Pinpoint the cell where the given text exists, returning its [X, Y] midpoint coordinate. 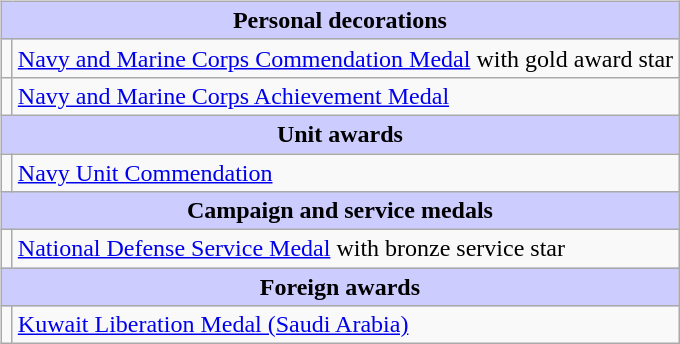
Foreign awards [340, 287]
Unit awards [340, 134]
Navy Unit Commendation [345, 173]
Navy and Marine Corps Achievement Medal [345, 96]
Personal decorations [340, 20]
Campaign and service medals [340, 211]
Navy and Marine Corps Commendation Medal with gold award star [345, 58]
Kuwait Liberation Medal (Saudi Arabia) [345, 325]
National Defense Service Medal with bronze service star [345, 249]
